Detect which cell encompasses the target text, then output its [x, y] center coordinate. 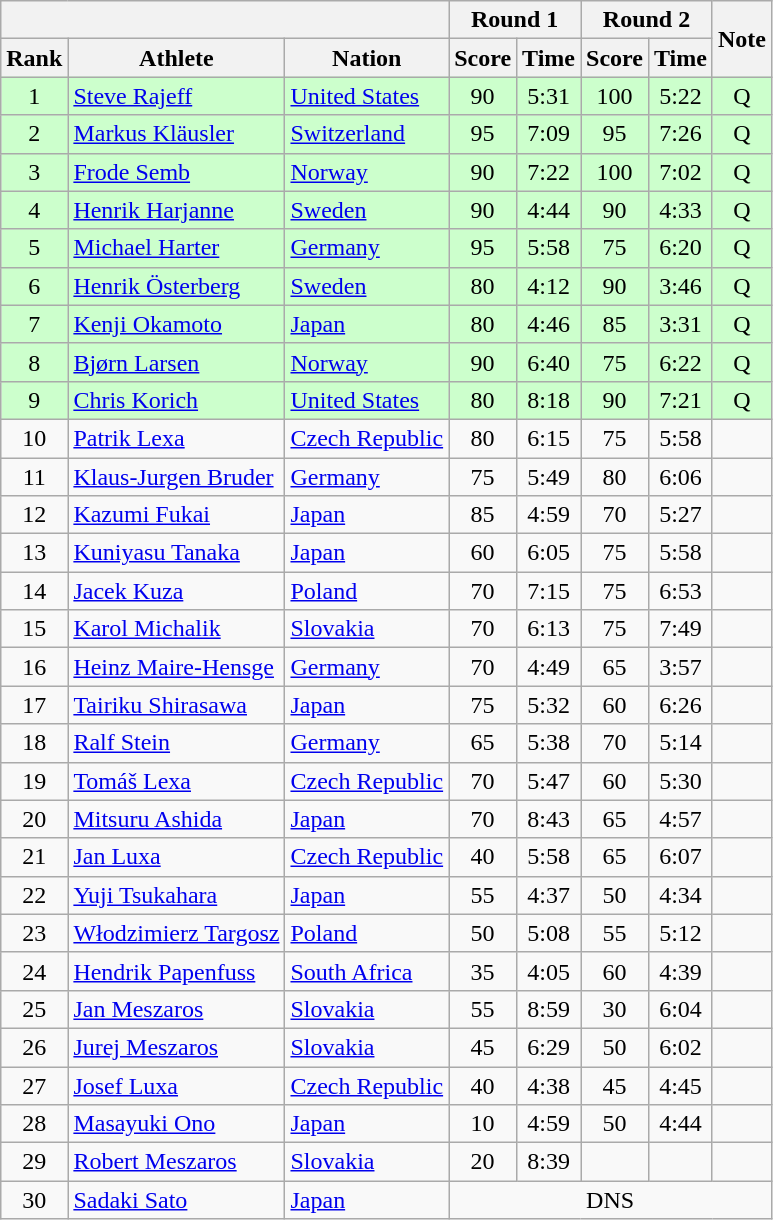
Mitsuru Ashida [176, 819]
16 [34, 667]
9 [34, 400]
8:43 [549, 819]
35 [483, 971]
6:22 [680, 362]
4 [34, 210]
Patrik Lexa [176, 438]
25 [34, 1009]
4:39 [680, 971]
Masayuki Ono [176, 1124]
7:15 [549, 591]
6:20 [680, 248]
5 [34, 248]
Michael Harter [176, 248]
7:02 [680, 172]
DNS [610, 1200]
4:46 [549, 324]
Karol Michalik [176, 629]
8:18 [549, 400]
Athlete [176, 58]
1 [34, 96]
Jan Meszaros [176, 1009]
7:26 [680, 134]
15 [34, 629]
Kenji Okamoto [176, 324]
22 [34, 895]
Rank [34, 58]
6:04 [680, 1009]
Ralf Stein [176, 743]
23 [34, 933]
Steve Rajeff [176, 96]
4:57 [680, 819]
Frode Semb [176, 172]
Round 2 [647, 20]
Yuji Tsukahara [176, 895]
Markus Kläusler [176, 134]
5:38 [549, 743]
Switzerland [367, 134]
5:14 [680, 743]
South Africa [367, 971]
Jacek Kuza [176, 591]
6:13 [549, 629]
3:57 [680, 667]
5:27 [680, 515]
6 [34, 286]
5:12 [680, 933]
6:53 [680, 591]
6:02 [680, 1047]
Hendrik Papenfuss [176, 971]
6:40 [549, 362]
Jan Luxa [176, 857]
Nation [367, 58]
Henrik Harjanne [176, 210]
7 [34, 324]
6:06 [680, 477]
13 [34, 553]
26 [34, 1047]
Klaus-Jurgen Bruder [176, 477]
5:30 [680, 781]
12 [34, 515]
5:32 [549, 705]
7:21 [680, 400]
Jurej Meszaros [176, 1047]
Note [742, 39]
5:31 [549, 96]
6:26 [680, 705]
Round 1 [515, 20]
4:05 [549, 971]
Kazumi Fukai [176, 515]
Tomáš Lexa [176, 781]
Heinz Maire-Hensge [176, 667]
3 [34, 172]
29 [34, 1162]
19 [34, 781]
2 [34, 134]
7:22 [549, 172]
7:09 [549, 134]
3:31 [680, 324]
Henrik Österberg [176, 286]
4:45 [680, 1085]
6:29 [549, 1047]
Sadaki Sato [176, 1200]
28 [34, 1124]
8 [34, 362]
4:12 [549, 286]
5:22 [680, 96]
11 [34, 477]
27 [34, 1085]
Josef Luxa [176, 1085]
21 [34, 857]
5:08 [549, 933]
8:39 [549, 1162]
Bjørn Larsen [176, 362]
6:15 [549, 438]
4:34 [680, 895]
8:59 [549, 1009]
24 [34, 971]
Kuniyasu Tanaka [176, 553]
3:46 [680, 286]
6:05 [549, 553]
18 [34, 743]
4:38 [549, 1085]
Chris Korich [176, 400]
5:49 [549, 477]
4:33 [680, 210]
5:47 [549, 781]
7:49 [680, 629]
14 [34, 591]
Włodzimierz Targosz [176, 933]
17 [34, 705]
4:37 [549, 895]
6:07 [680, 857]
Robert Meszaros [176, 1162]
Tairiku Shirasawa [176, 705]
4:49 [549, 667]
